From the cell containing the given text, extract its center point as [x, y] coordinate. 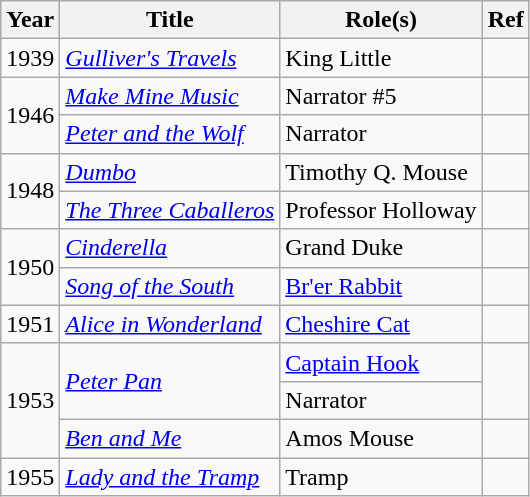
Narrator #5 [381, 96]
Make Mine Music [170, 96]
Timothy Q. Mouse [381, 172]
Year [30, 20]
Title [170, 20]
Ben and Me [170, 438]
Peter Pan [170, 381]
1953 [30, 400]
1939 [30, 58]
King Little [381, 58]
Role(s) [381, 20]
Lady and the Tramp [170, 477]
1951 [30, 324]
Dumbo [170, 172]
Grand Duke [381, 248]
1948 [30, 191]
Gulliver's Travels [170, 58]
Ref [506, 20]
Song of the South [170, 286]
Cheshire Cat [381, 324]
1946 [30, 115]
Br'er Rabbit [381, 286]
Peter and the Wolf [170, 134]
Tramp [381, 477]
The Three Caballeros [170, 210]
Cinderella [170, 248]
Amos Mouse [381, 438]
1950 [30, 267]
Professor Holloway [381, 210]
1955 [30, 477]
Alice in Wonderland [170, 324]
Captain Hook [381, 362]
